Locate the cell with the specified text and output its [X, Y] center coordinate. 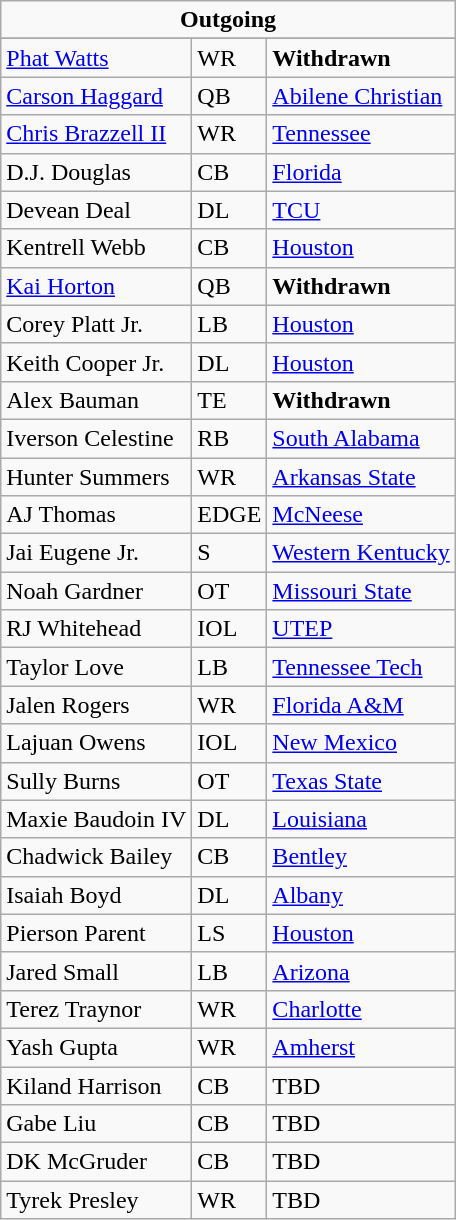
Charlotte [361, 1009]
Jai Eugene Jr. [96, 553]
Tyrek Presley [96, 1200]
Noah Gardner [96, 591]
Taylor Love [96, 667]
New Mexico [361, 743]
Amherst [361, 1047]
Jalen Rogers [96, 705]
Texas State [361, 781]
Phat Watts [96, 58]
Kai Horton [96, 286]
Chris Brazzell II [96, 134]
Abilene Christian [361, 96]
Kentrell Webb [96, 248]
Florida [361, 172]
Tennessee [361, 134]
DK McGruder [96, 1162]
McNeese [361, 515]
Jared Small [96, 971]
Gabe Liu [96, 1124]
Bentley [361, 857]
TCU [361, 210]
Florida A&M [361, 705]
Sully Burns [96, 781]
Arizona [361, 971]
LS [230, 933]
Pierson Parent [96, 933]
Kiland Harrison [96, 1085]
Hunter Summers [96, 477]
EDGE [230, 515]
Albany [361, 895]
Outgoing [228, 20]
Iverson Celestine [96, 438]
Carson Haggard [96, 96]
Yash Gupta [96, 1047]
Alex Bauman [96, 400]
S [230, 553]
AJ Thomas [96, 515]
D.J. Douglas [96, 172]
Lajuan Owens [96, 743]
Missouri State [361, 591]
Chadwick Bailey [96, 857]
RB [230, 438]
RJ Whitehead [96, 629]
Terez Traynor [96, 1009]
Devean Deal [96, 210]
Isaiah Boyd [96, 895]
Western Kentucky [361, 553]
Tennessee Tech [361, 667]
South Alabama [361, 438]
UTEP [361, 629]
Maxie Baudoin IV [96, 819]
Keith Cooper Jr. [96, 362]
Arkansas State [361, 477]
Corey Platt Jr. [96, 324]
Louisiana [361, 819]
TE [230, 400]
